Find where the given text appears and provide that cell's center as [x, y] coordinate. 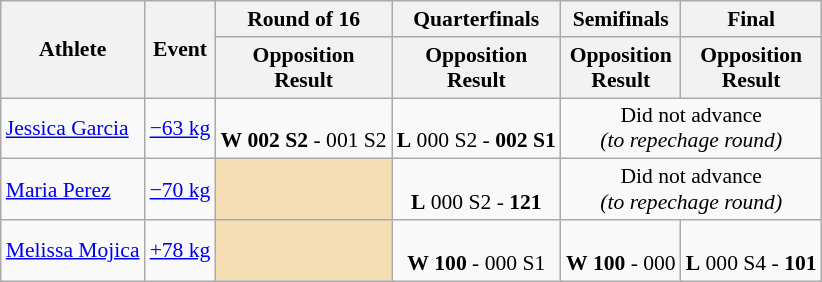
Maria Perez [73, 190]
Event [180, 50]
L 000 S2 - 121 [476, 190]
−63 kg [180, 128]
Athlete [73, 50]
+78 kg [180, 250]
L 000 S4 - 101 [752, 250]
−70 kg [180, 190]
Semifinals [621, 19]
Final [752, 19]
Jessica Garcia [73, 128]
L 000 S2 - 002 S1 [476, 128]
W 002 S2 - 001 S2 [303, 128]
Round of 16 [303, 19]
W 100 - 000 S1 [476, 250]
Quarterfinals [476, 19]
Melissa Mojica [73, 250]
W 100 - 000 [621, 250]
